Output the (x, y) coordinate of the center of the cell containing the given text.  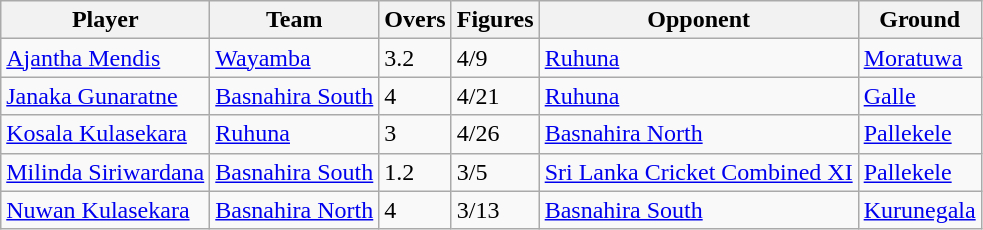
4/9 (495, 58)
Ground (920, 20)
1.2 (415, 172)
Ajantha Mendis (106, 58)
Milinda Siriwardana (106, 172)
Sri Lanka Cricket Combined XI (698, 172)
Figures (495, 20)
4/26 (495, 134)
3/13 (495, 210)
Team (294, 20)
Nuwan Kulasekara (106, 210)
3 (415, 134)
3.2 (415, 58)
3/5 (495, 172)
Kosala Kulasekara (106, 134)
Wayamba (294, 58)
4/21 (495, 96)
Moratuwa (920, 58)
Overs (415, 20)
Janaka Gunaratne (106, 96)
Kurunegala (920, 210)
Galle (920, 96)
Opponent (698, 20)
Player (106, 20)
